Scan for the cell matching the given text and deliver its [X, Y] coordinate at center. 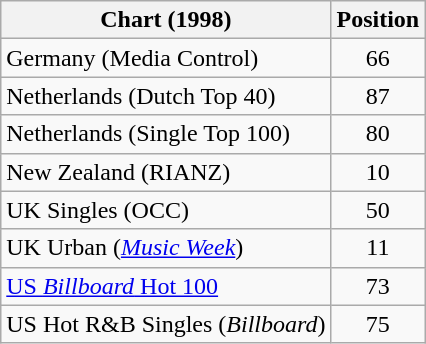
US Hot R&B Singles (Billboard) [166, 324]
New Zealand (RIANZ) [166, 172]
Netherlands (Dutch Top 40) [166, 96]
UK Singles (OCC) [166, 210]
66 [378, 58]
75 [378, 324]
10 [378, 172]
11 [378, 248]
87 [378, 96]
Position [378, 20]
Chart (1998) [166, 20]
UK Urban (Music Week) [166, 248]
Germany (Media Control) [166, 58]
Netherlands (Single Top 100) [166, 134]
50 [378, 210]
80 [378, 134]
73 [378, 286]
US Billboard Hot 100 [166, 286]
